Output the [X, Y] coordinate of the center of the cell containing the given text.  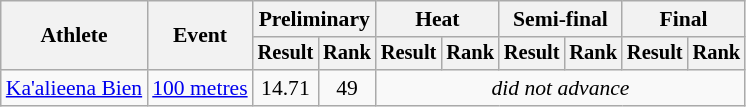
did not advance [560, 88]
14.71 [286, 88]
100 metres [200, 88]
Preliminary [314, 19]
Ka'alieena Bien [74, 88]
Semi-final [560, 19]
Event [200, 36]
Final [684, 19]
Athlete [74, 36]
49 [347, 88]
Heat [438, 19]
